Provide the [x, y] coordinate of the cell's center where the given text is located.  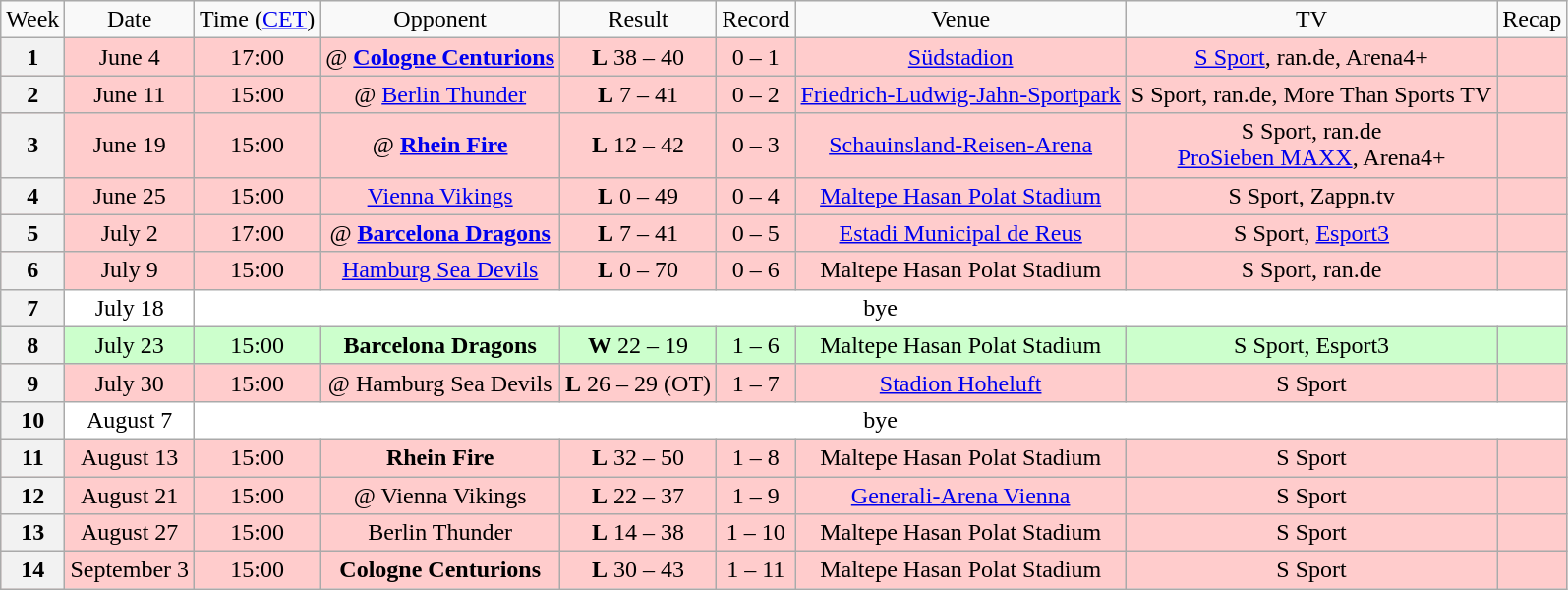
S Sport, ran.de [1311, 270]
Vienna Vikings [440, 196]
Generali-Arena Vienna [960, 495]
Südstadion [960, 57]
0 – 5 [756, 233]
June 11 [130, 94]
1 – 6 [756, 345]
July 18 [130, 308]
9 [33, 383]
August 21 [130, 495]
0 – 3 [756, 146]
1 – 11 [756, 570]
S Sport, ran.de, Arena4+ [1311, 57]
Result [639, 20]
August 13 [130, 457]
0 – 4 [756, 196]
4 [33, 196]
S Sport, Zappn.tv [1311, 196]
L 26 – 29 (OT) [639, 383]
@ Vienna Vikings [440, 495]
1 [33, 57]
June 19 [130, 146]
Venue [960, 20]
0 – 2 [756, 94]
1 – 7 [756, 383]
June 25 [130, 196]
1 – 8 [756, 457]
July 2 [130, 233]
Estadi Municipal de Reus [960, 233]
July 30 [130, 383]
L 12 – 42 [639, 146]
Recap [1532, 20]
Hamburg Sea Devils [440, 270]
L 0 – 49 [639, 196]
8 [33, 345]
@ Berlin Thunder [440, 94]
July 23 [130, 345]
Cologne Centurions [440, 570]
Week [33, 20]
5 [33, 233]
Opponent [440, 20]
10 [33, 420]
3 [33, 146]
7 [33, 308]
@ Cologne Centurions [440, 57]
@ Hamburg Sea Devils [440, 383]
Rhein Fire [440, 457]
TV [1311, 20]
Stadion Hoheluft [960, 383]
Berlin Thunder [440, 533]
L 32 – 50 [639, 457]
August 27 [130, 533]
@ Barcelona Dragons [440, 233]
12 [33, 495]
L 30 – 43 [639, 570]
0 – 6 [756, 270]
S Sport, ran.de, More Than Sports TV [1311, 94]
Record [756, 20]
1 – 10 [756, 533]
September 3 [130, 570]
July 9 [130, 270]
L 0 – 70 [639, 270]
Friedrich-Ludwig-Jahn-Sportpark [960, 94]
11 [33, 457]
June 4 [130, 57]
1 – 9 [756, 495]
L 38 – 40 [639, 57]
13 [33, 533]
2 [33, 94]
Date [130, 20]
@ Rhein Fire [440, 146]
Schauinsland-Reisen-Arena [960, 146]
Barcelona Dragons [440, 345]
S Sport, ran.deProSieben MAXX, Arena4+ [1311, 146]
14 [33, 570]
August 7 [130, 420]
L 14 – 38 [639, 533]
0 – 1 [756, 57]
L 22 – 37 [639, 495]
W 22 – 19 [639, 345]
Time (CET) [258, 20]
6 [33, 270]
